For the text-containing cell, return its midpoint in [X, Y] coordinate format. 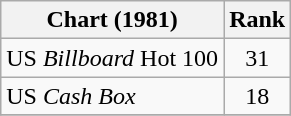
US Billboard Hot 100 [112, 58]
Chart (1981) [112, 20]
Rank [258, 20]
31 [258, 58]
US Cash Box [112, 96]
18 [258, 96]
